From the cell containing the given text, extract its center point as [X, Y] coordinate. 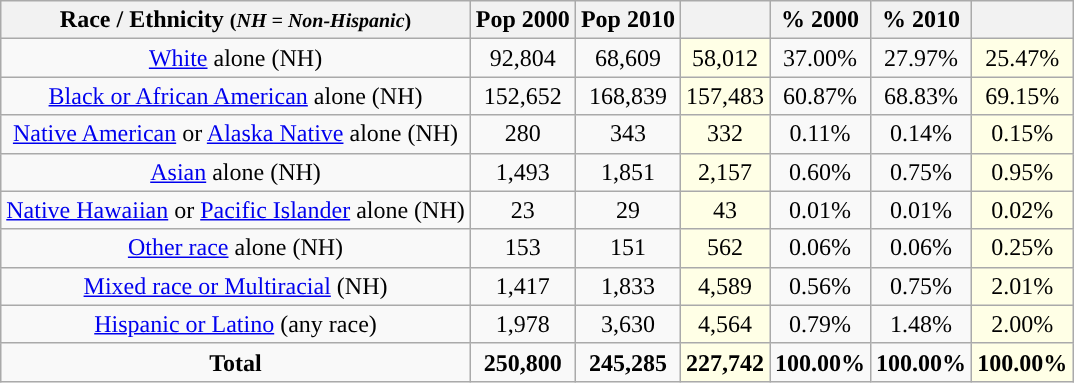
92,804 [522, 58]
69.15% [1022, 96]
0.79% [820, 324]
58,012 [724, 58]
White alone (NH) [236, 58]
0.14% [922, 134]
0.56% [820, 286]
0.95% [1022, 172]
280 [522, 134]
68.83% [922, 96]
% 2000 [820, 20]
4,589 [724, 286]
% 2010 [922, 20]
227,742 [724, 362]
0.60% [820, 172]
152,652 [522, 96]
1,833 [628, 286]
Pop 2010 [628, 20]
1,493 [522, 172]
60.87% [820, 96]
0.02% [1022, 210]
332 [724, 134]
250,800 [522, 362]
343 [628, 134]
168,839 [628, 96]
1.48% [922, 324]
27.97% [922, 58]
245,285 [628, 362]
153 [522, 248]
Race / Ethnicity (NH = Non-Hispanic) [236, 20]
1,417 [522, 286]
Asian alone (NH) [236, 172]
Native Hawaiian or Pacific Islander alone (NH) [236, 210]
3,630 [628, 324]
2.01% [1022, 286]
43 [724, 210]
2,157 [724, 172]
Mixed race or Multiracial (NH) [236, 286]
562 [724, 248]
25.47% [1022, 58]
68,609 [628, 58]
29 [628, 210]
0.15% [1022, 134]
2.00% [1022, 324]
0.25% [1022, 248]
1,978 [522, 324]
Hispanic or Latino (any race) [236, 324]
Pop 2000 [522, 20]
157,483 [724, 96]
Native American or Alaska Native alone (NH) [236, 134]
23 [522, 210]
151 [628, 248]
Total [236, 362]
37.00% [820, 58]
0.11% [820, 134]
Other race alone (NH) [236, 248]
Black or African American alone (NH) [236, 96]
1,851 [628, 172]
4,564 [724, 324]
